Search for the cell housing the specified text and yield its [X, Y] center coordinate. 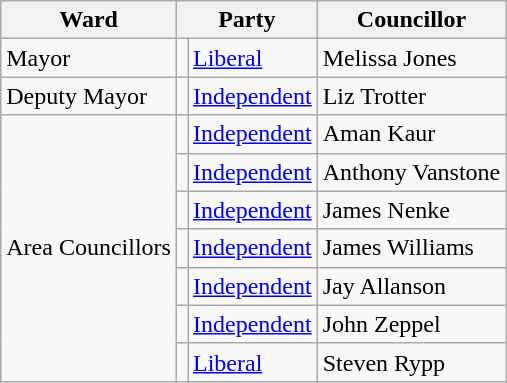
Jay Allanson [412, 286]
John Zeppel [412, 324]
Deputy Mayor [89, 96]
Ward [89, 20]
Anthony Vanstone [412, 172]
Party [246, 20]
Aman Kaur [412, 134]
Councillor [412, 20]
Mayor [89, 58]
Steven Rypp [412, 362]
James Williams [412, 248]
Melissa Jones [412, 58]
James Nenke [412, 210]
Liz Trotter [412, 96]
Area Councillors [89, 248]
